Identify which cell holds the provided text, then report its (X, Y) central coordinate. 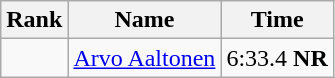
Name (144, 20)
6:33.4 NR (277, 58)
Rank (34, 20)
Arvo Aaltonen (144, 58)
Time (277, 20)
